Locate the cell with the specified text and output its [X, Y] center coordinate. 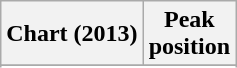
Chart (2013) [72, 34]
Peakposition [189, 34]
